Determine the (x, y) coordinate at the center of the cell enclosing the given text.  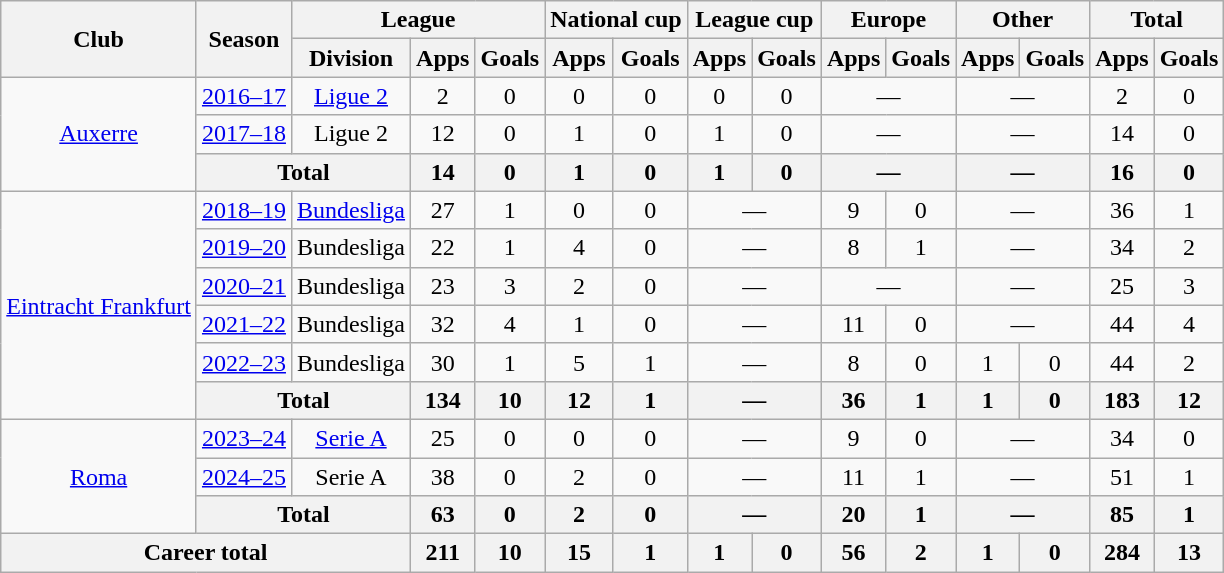
2016–17 (244, 96)
27 (443, 210)
20 (853, 515)
211 (443, 553)
32 (443, 324)
2017–18 (244, 134)
183 (1122, 400)
63 (443, 515)
2022–23 (244, 362)
Career total (206, 553)
2019–20 (244, 248)
Auxerre (99, 134)
16 (1122, 172)
284 (1122, 553)
2024–25 (244, 477)
85 (1122, 515)
13 (1189, 553)
2020–21 (244, 286)
51 (1122, 477)
League cup (754, 20)
Roma (99, 476)
Other (1023, 20)
Europe (888, 20)
23 (443, 286)
2018–19 (244, 210)
15 (579, 553)
Season (244, 39)
134 (443, 400)
Club (99, 39)
30 (443, 362)
56 (853, 553)
38 (443, 477)
National cup (616, 20)
Division (350, 58)
League (418, 20)
5 (579, 362)
22 (443, 248)
2021–22 (244, 324)
2023–24 (244, 438)
Eintracht Frankfurt (99, 305)
